Capture the cell that displays the provided text and extract its [X, Y] central coordinate. 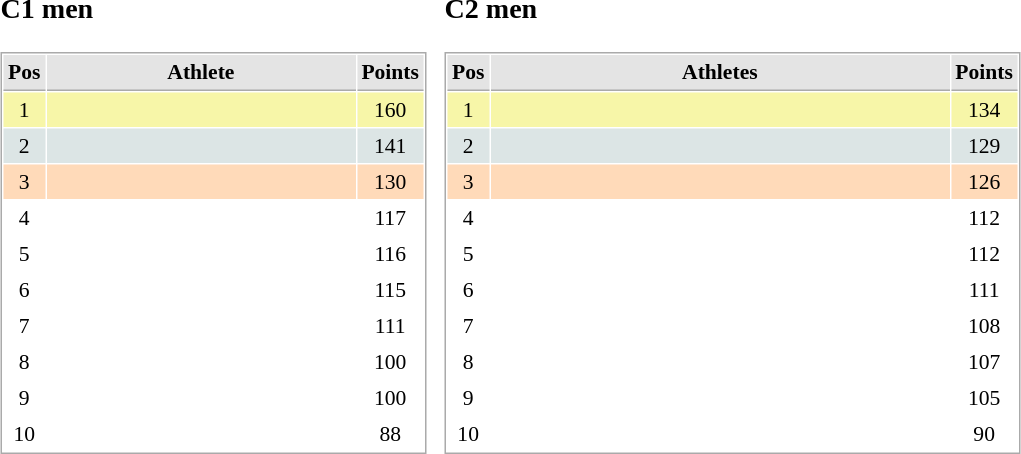
130 [390, 182]
115 [390, 290]
129 [984, 146]
108 [984, 326]
Athletes [720, 74]
105 [984, 398]
107 [984, 362]
88 [390, 434]
116 [390, 254]
126 [984, 182]
Athlete [200, 74]
117 [390, 218]
160 [390, 110]
90 [984, 434]
141 [390, 146]
134 [984, 110]
